Extract the [X, Y] coordinate from the center of the cell holding the provided text.  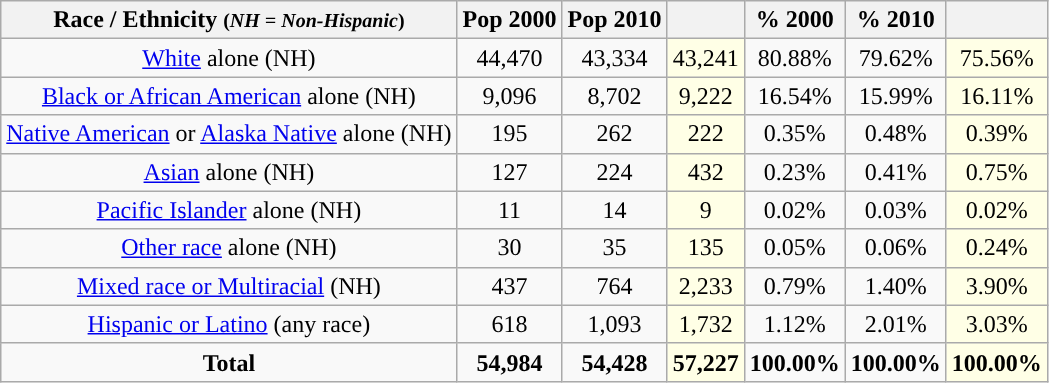
15.99% [896, 96]
43,334 [614, 58]
54,428 [614, 362]
Pop 2000 [510, 20]
16.54% [794, 96]
1.12% [794, 324]
262 [614, 134]
9 [706, 210]
Race / Ethnicity (NH = Non-Hispanic) [229, 20]
222 [706, 134]
75.56% [996, 58]
0.03% [896, 210]
43,241 [706, 58]
30 [510, 248]
432 [706, 172]
618 [510, 324]
35 [614, 248]
127 [510, 172]
9,222 [706, 96]
Native American or Alaska Native alone (NH) [229, 134]
Black or African American alone (NH) [229, 96]
437 [510, 286]
Asian alone (NH) [229, 172]
135 [706, 248]
0.48% [896, 134]
2,233 [706, 286]
79.62% [896, 58]
0.39% [996, 134]
0.05% [794, 248]
80.88% [794, 58]
Pop 2010 [614, 20]
0.35% [794, 134]
57,227 [706, 362]
White alone (NH) [229, 58]
1,093 [614, 324]
0.41% [896, 172]
3.03% [996, 324]
Hispanic or Latino (any race) [229, 324]
% 2010 [896, 20]
% 2000 [794, 20]
54,984 [510, 362]
764 [614, 286]
0.24% [996, 248]
14 [614, 210]
Other race alone (NH) [229, 248]
8,702 [614, 96]
44,470 [510, 58]
0.23% [794, 172]
Pacific Islander alone (NH) [229, 210]
0.75% [996, 172]
1,732 [706, 324]
0.79% [794, 286]
16.11% [996, 96]
195 [510, 134]
2.01% [896, 324]
11 [510, 210]
Mixed race or Multiracial (NH) [229, 286]
0.06% [896, 248]
224 [614, 172]
9,096 [510, 96]
Total [229, 362]
3.90% [996, 286]
1.40% [896, 286]
